Search for the cell housing the specified text and yield its [X, Y] center coordinate. 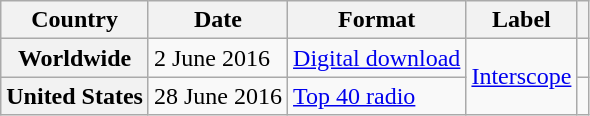
Date [218, 20]
Country [75, 20]
United States [75, 96]
Top 40 radio [377, 96]
Worldwide [75, 58]
2 June 2016 [218, 58]
Label [522, 20]
Interscope [522, 77]
Format [377, 20]
Digital download [377, 58]
28 June 2016 [218, 96]
